From the cell containing the given text, extract its center point as (X, Y) coordinate. 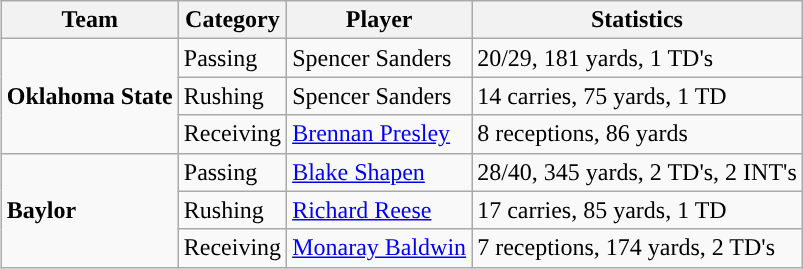
Richard Reese (380, 210)
Brennan Presley (380, 134)
Oklahoma State (90, 96)
Monaray Baldwin (380, 248)
20/29, 181 yards, 1 TD's (638, 58)
8 receptions, 86 yards (638, 134)
Statistics (638, 20)
Team (90, 20)
17 carries, 85 yards, 1 TD (638, 210)
Player (380, 20)
Blake Shapen (380, 172)
Baylor (90, 210)
14 carries, 75 yards, 1 TD (638, 96)
28/40, 345 yards, 2 TD's, 2 INT's (638, 172)
Category (232, 20)
7 receptions, 174 yards, 2 TD's (638, 248)
